Identify which cell holds the provided text, then report its (X, Y) central coordinate. 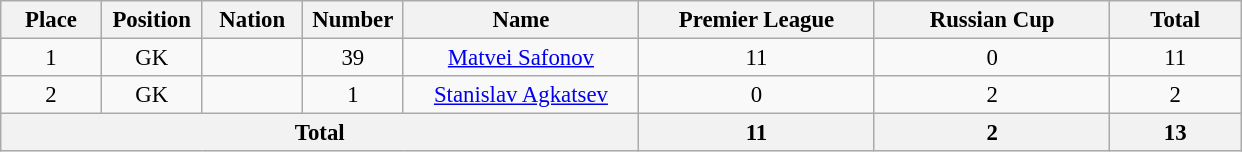
Nation (252, 20)
13 (1176, 133)
Position (152, 20)
Matvei Safonov (521, 58)
Place (52, 20)
Premier League (757, 20)
Number (354, 20)
Stanislav Agkatsev (521, 95)
Name (521, 20)
Russian Cup (992, 20)
39 (354, 58)
